Search for the cell housing the specified text and yield its (x, y) center coordinate. 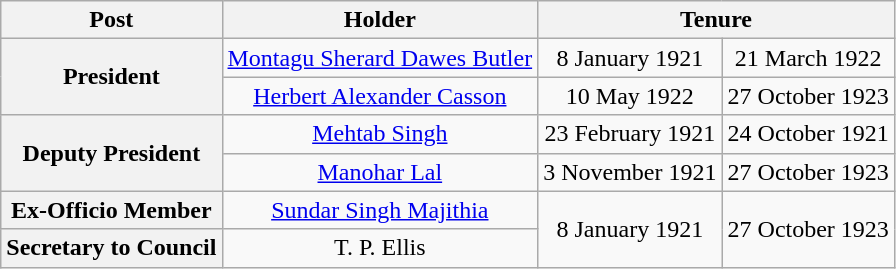
Secretary to Council (112, 248)
3 November 1921 (630, 172)
Post (112, 20)
21 March 1922 (808, 58)
Holder (380, 20)
Sundar Singh Majithia (380, 210)
Manohar Lal (380, 172)
10 May 1922 (630, 96)
23 February 1921 (630, 134)
Montagu Sherard Dawes Butler (380, 58)
Ex-Officio Member (112, 210)
Herbert Alexander Casson (380, 96)
President (112, 77)
Tenure (716, 20)
Mehtab Singh (380, 134)
T. P. Ellis (380, 248)
24 October 1921 (808, 134)
Deputy President (112, 153)
